Capture the cell that displays the provided text and extract its (X, Y) central coordinate. 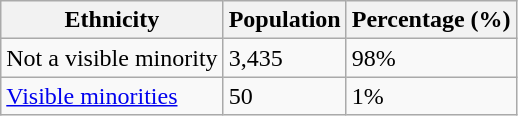
1% (431, 96)
Ethnicity (112, 20)
50 (284, 96)
Population (284, 20)
98% (431, 58)
3,435 (284, 58)
Percentage (%) (431, 20)
Not a visible minority (112, 58)
Visible minorities (112, 96)
